Pinpoint the cell where the given text exists, returning its [X, Y] midpoint coordinate. 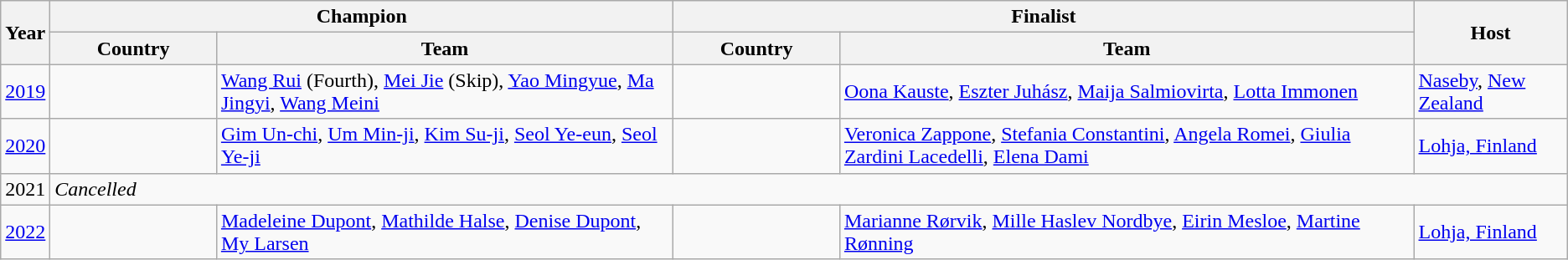
2020 [25, 145]
Host [1491, 33]
Year [25, 33]
Veronica Zappone, Stefania Constantini, Angela Romei, Giulia Zardini Lacedelli, Elena Dami [1127, 145]
Wang Rui (Fourth), Mei Jie (Skip), Yao Mingyue, Ma Jingyi, Wang Meini [444, 92]
2022 [25, 232]
Oona Kauste, Eszter Juhász, Maija Salmiovirta, Lotta Immonen [1127, 92]
Marianne Rørvik, Mille Haslev Nordbye, Eirin Mesloe, Martine Rønning [1127, 232]
Finalist [1044, 17]
Champion [362, 17]
2021 [25, 189]
Naseby, New Zealand [1491, 92]
Madeleine Dupont, Mathilde Halse, Denise Dupont, My Larsen [444, 232]
2019 [25, 92]
Cancelled [809, 189]
Gim Un-chi, Um Min-ji, Kim Su-ji, Seol Ye-eun, Seol Ye-ji [444, 145]
